From the cell containing the given text, extract its center point as (x, y) coordinate. 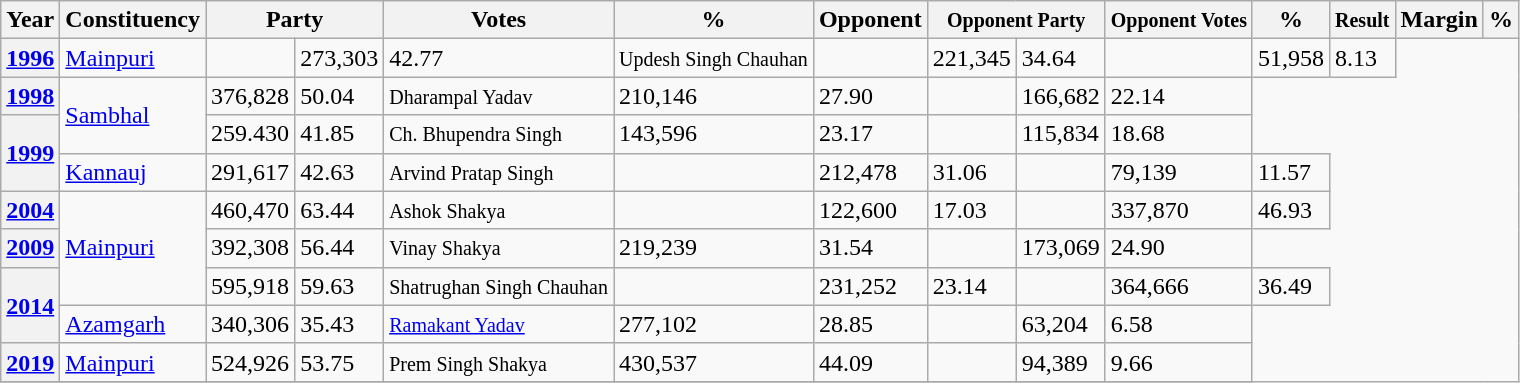
122,600 (870, 210)
340,306 (250, 324)
63.44 (340, 210)
Ramakant Yadav (499, 324)
1998 (30, 96)
524,926 (250, 362)
23.17 (870, 134)
273,303 (340, 58)
376,828 (250, 96)
2004 (30, 210)
Party (295, 20)
6.58 (1178, 324)
56.44 (340, 248)
2019 (30, 362)
Year (30, 20)
11.57 (1290, 172)
31.54 (870, 248)
Updesh Singh Chauhan (714, 58)
27.90 (870, 96)
Vinay Shakya (499, 248)
Constituency (133, 20)
Votes (499, 20)
430,537 (714, 362)
42.63 (340, 172)
Ch. Bhupendra Singh (499, 134)
1996 (30, 58)
23.14 (972, 286)
22.14 (1178, 96)
Opponent (870, 20)
8.13 (1363, 58)
79,139 (1178, 172)
41.85 (340, 134)
24.90 (1178, 248)
46.93 (1290, 210)
36.49 (1290, 286)
Prem Singh Shakya (499, 362)
Result (1363, 20)
221,345 (972, 58)
50.04 (340, 96)
Shatrughan Singh Chauhan (499, 286)
212,478 (870, 172)
53.75 (340, 362)
34.64 (1060, 58)
277,102 (714, 324)
595,918 (250, 286)
143,596 (714, 134)
Margin (1439, 20)
166,682 (1060, 96)
17.03 (972, 210)
2009 (30, 248)
210,146 (714, 96)
Opponent Votes (1178, 20)
291,617 (250, 172)
337,870 (1178, 210)
44.09 (870, 362)
231,252 (870, 286)
Arvind Pratap Singh (499, 172)
2014 (30, 305)
115,834 (1060, 134)
Kannauj (133, 172)
259.430 (250, 134)
Azamgarh (133, 324)
1999 (30, 153)
460,470 (250, 210)
Dharampal Yadav (499, 96)
94,389 (1060, 362)
42.77 (499, 58)
Ashok Shakya (499, 210)
59.63 (340, 286)
9.66 (1178, 362)
364,666 (1178, 286)
Opponent Party (1016, 20)
392,308 (250, 248)
Sambhal (133, 115)
28.85 (870, 324)
18.68 (1178, 134)
35.43 (340, 324)
219,239 (714, 248)
63,204 (1060, 324)
31.06 (972, 172)
173,069 (1060, 248)
51,958 (1290, 58)
